Return [x, y] of the center of cell containing provided text 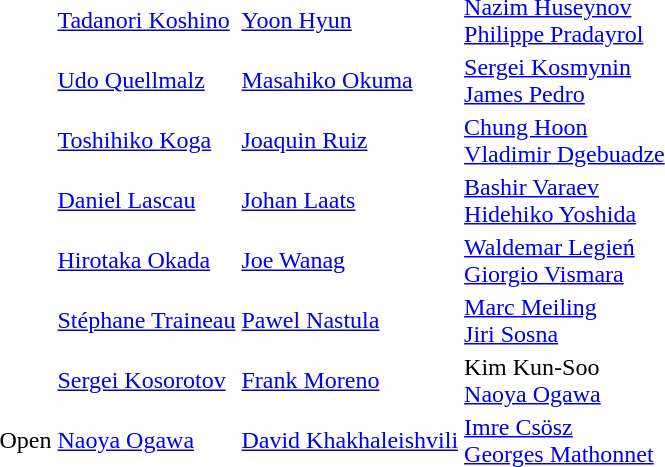
Frank Moreno [350, 380]
Stéphane Traineau [146, 320]
Joaquin Ruiz [350, 140]
Daniel Lascau [146, 200]
Pawel Nastula [350, 320]
Masahiko Okuma [350, 80]
Johan Laats [350, 200]
Sergei Kosorotov [146, 380]
Toshihiko Koga [146, 140]
Hirotaka Okada [146, 260]
Udo Quellmalz [146, 80]
Joe Wanag [350, 260]
